Detect which cell encompasses the target text, then output its [X, Y] center coordinate. 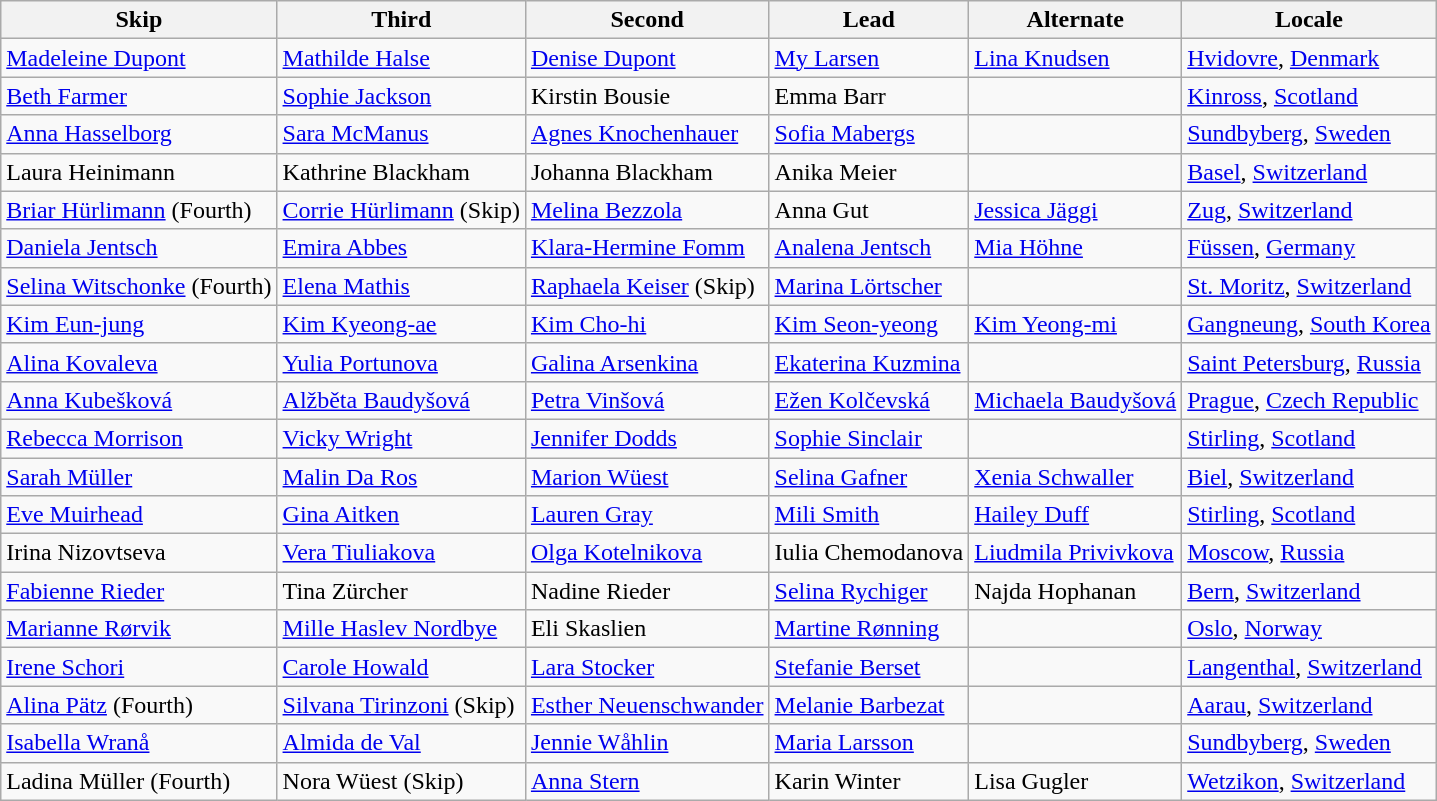
Irina Nizovtseva [139, 553]
Alina Pätz (Fourth) [139, 705]
Biel, Switzerland [1309, 477]
Eli Skaslien [647, 629]
Sophie Sinclair [869, 438]
Lead [869, 20]
Nora Wüest (Skip) [401, 781]
Wetzikon, Switzerland [1309, 781]
Basel, Switzerland [1309, 172]
Najda Hophanan [1076, 591]
Laura Heinimann [139, 172]
Füssen, Germany [1309, 248]
Marianne Rørvik [139, 629]
Anna Kubešková [139, 400]
Langenthal, Switzerland [1309, 667]
Kinross, Scotland [1309, 96]
Isabella Wranå [139, 743]
Third [401, 20]
Olga Kotelnikova [647, 553]
Silvana Tirinzoni (Skip) [401, 705]
Ladina Müller (Fourth) [139, 781]
Melina Bezzola [647, 210]
Gangneung, South Korea [1309, 324]
Lara Stocker [647, 667]
Galina Arsenkina [647, 362]
Yulia Portunova [401, 362]
Anna Hasselborg [139, 134]
Sofia Mabergs [869, 134]
Oslo, Norway [1309, 629]
Xenia Schwaller [1076, 477]
Petra Vinšová [647, 400]
Lina Knudsen [1076, 58]
Karin Winter [869, 781]
Skip [139, 20]
Anna Stern [647, 781]
Vera Tiuliakova [401, 553]
Elena Mathis [401, 286]
Raphaela Keiser (Skip) [647, 286]
Sara McManus [401, 134]
Anna Gut [869, 210]
Lauren Gray [647, 515]
Kathrine Blackham [401, 172]
Daniela Jentsch [139, 248]
Anika Meier [869, 172]
Selina Witschonke (Fourth) [139, 286]
Carole Howald [401, 667]
Selina Rychiger [869, 591]
Mathilde Halse [401, 58]
Zug, Switzerland [1309, 210]
Nadine Rieder [647, 591]
Emira Abbes [401, 248]
Denise Dupont [647, 58]
Prague, Czech Republic [1309, 400]
Gina Aitken [401, 515]
Mili Smith [869, 515]
Selina Gafner [869, 477]
Alternate [1076, 20]
Locale [1309, 20]
Kirstin Bousie [647, 96]
Stefanie Berset [869, 667]
Liudmila Privivkova [1076, 553]
Kim Yeong-mi [1076, 324]
Ežen Kolčevská [869, 400]
Jessica Jäggi [1076, 210]
Rebecca Morrison [139, 438]
Marion Wüest [647, 477]
Vicky Wright [401, 438]
Moscow, Russia [1309, 553]
Corrie Hürlimann (Skip) [401, 210]
Alina Kovaleva [139, 362]
Second [647, 20]
Bern, Switzerland [1309, 591]
Melanie Barbezat [869, 705]
Beth Farmer [139, 96]
Ekaterina Kuzmina [869, 362]
Tina Zürcher [401, 591]
Hvidovre, Denmark [1309, 58]
Jennie Wåhlin [647, 743]
Kim Kyeong-ae [401, 324]
Esther Neuenschwander [647, 705]
Jennifer Dodds [647, 438]
Lisa Gugler [1076, 781]
Almida de Val [401, 743]
Irene Schori [139, 667]
Saint Petersburg, Russia [1309, 362]
Eve Muirhead [139, 515]
Iulia Chemodanova [869, 553]
My Larsen [869, 58]
Sophie Jackson [401, 96]
Kim Eun-jung [139, 324]
Michaela Baudyšová [1076, 400]
Martine Rønning [869, 629]
Mille Haslev Nordbye [401, 629]
Aarau, Switzerland [1309, 705]
Hailey Duff [1076, 515]
Briar Hürlimann (Fourth) [139, 210]
Marina Lörtscher [869, 286]
Kim Seon-yeong [869, 324]
Klara-Hermine Fomm [647, 248]
Fabienne Rieder [139, 591]
Mia Höhne [1076, 248]
Madeleine Dupont [139, 58]
Emma Barr [869, 96]
Alžběta Baudyšová [401, 400]
Agnes Knochenhauer [647, 134]
Malin Da Ros [401, 477]
Kim Cho-hi [647, 324]
Analena Jentsch [869, 248]
St. Moritz, Switzerland [1309, 286]
Sarah Müller [139, 477]
Maria Larsson [869, 743]
Johanna Blackham [647, 172]
